Output the [x, y] coordinate of the center of the cell containing the given text.  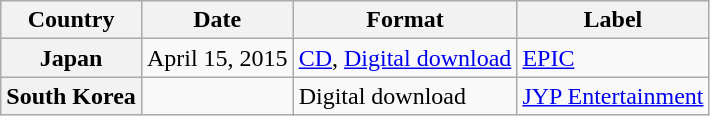
Digital download [405, 96]
South Korea [72, 96]
Date [217, 20]
Format [405, 20]
CD, Digital download [405, 58]
Japan [72, 58]
April 15, 2015 [217, 58]
EPIC [613, 58]
Label [613, 20]
Country [72, 20]
JYP Entertainment [613, 96]
